Provide the (x, y) coordinate of the cell's center where the given text is located.  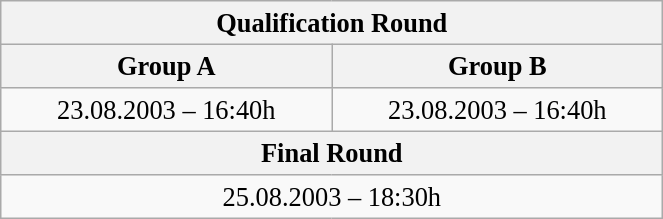
Final Round (332, 153)
Qualification Round (332, 22)
Group A (166, 66)
25.08.2003 – 18:30h (332, 197)
Group B (498, 66)
